Find where the given text appears and provide that cell's center as [X, Y] coordinate. 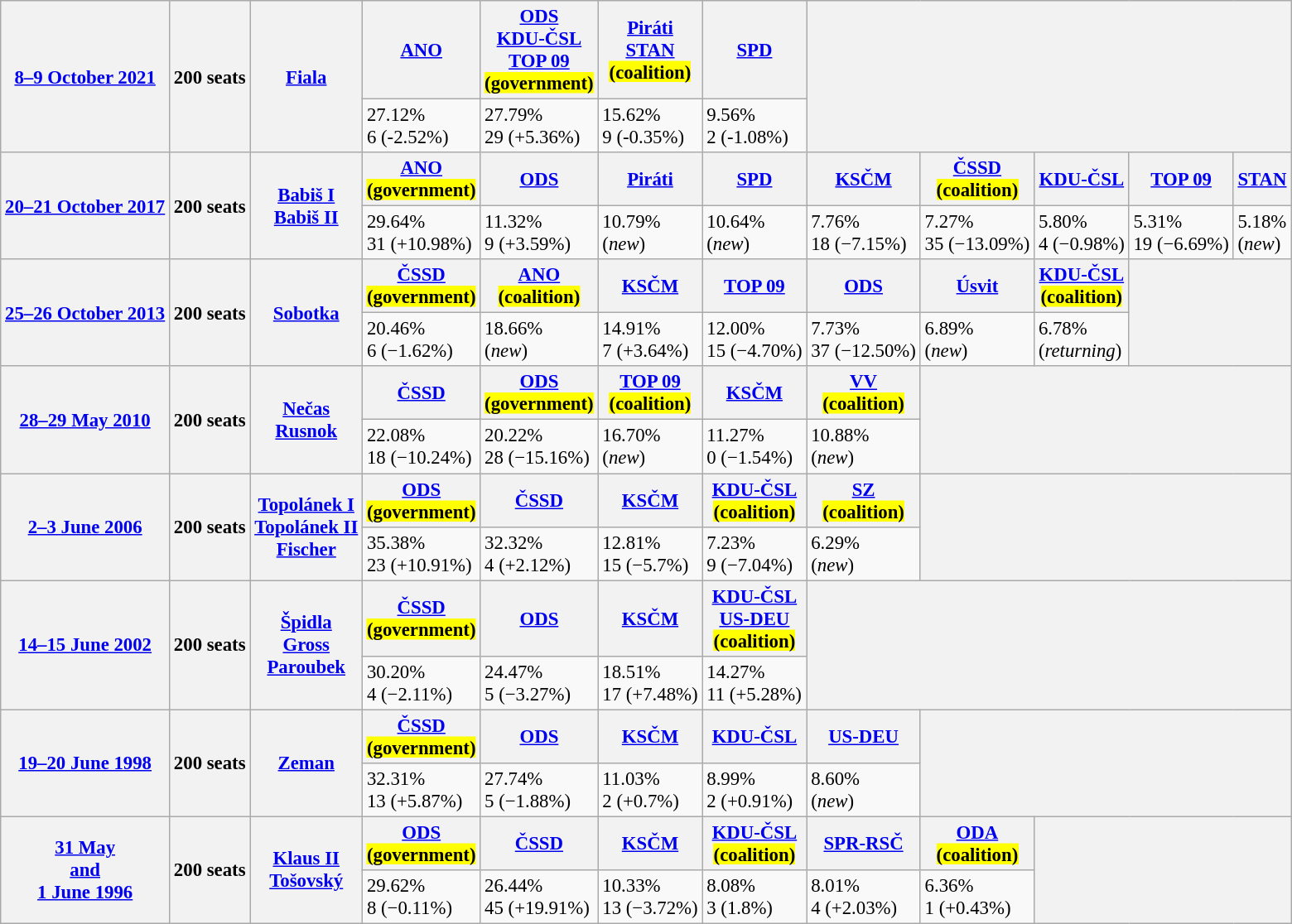
29.62%8 (−0.11%) [422, 898]
5.80%4 (−0.98%) [1082, 233]
NečasRusnok [306, 419]
10.33%13 (−3.72%) [650, 898]
STAN [1262, 179]
10.64%(new) [754, 233]
12.00%15 (−4.70%) [754, 339]
US-DEU [863, 737]
SPR-RSČ [863, 843]
ANO(government) [422, 179]
8.99%2 (+0.91%) [754, 790]
16.70%(new) [650, 447]
26.44%45 (+19.91%) [539, 898]
8.01%4 (+2.03%) [863, 898]
8–9 October 2021 [85, 76]
11.32%9 (+3.59%) [539, 233]
7.73%37 (−12.50%) [863, 339]
Úsvit [977, 286]
2–3 June 2006 [85, 527]
ANO [422, 50]
20–21 October 2017 [85, 205]
6.29%(new) [863, 553]
14.27%11 (+5.28%) [754, 682]
35.38%23 (+10.91%) [422, 553]
18.51%17 (+7.48%) [650, 682]
11.27%0 (−1.54%) [754, 447]
11.03%2 (+0.7%) [650, 790]
VV(coalition) [863, 392]
8.60%(new) [863, 790]
5.31%19 (−6.69%) [1181, 233]
22.08%18 (−10.24%) [422, 447]
SZ(coalition) [863, 500]
Fiala [306, 76]
32.31%13 (+5.87%) [422, 790]
25–26 October 2013 [85, 313]
PirátiSTAN(coalition) [650, 50]
12.81%15 (−5.7%) [650, 553]
Klaus IITošovský [306, 869]
30.20%4 (−2.11%) [422, 682]
Zeman [306, 763]
10.88%(new) [863, 447]
7.27%35 (−13.09%) [977, 233]
20.46%6 (−1.62%) [422, 339]
6.78%(returning) [1082, 339]
ANO(coalition) [539, 286]
29.64%31 (+10.98%) [422, 233]
15.62%9 (-0.35%) [650, 126]
31 Mayand1 June 1996 [85, 869]
10.79%(new) [650, 233]
KDU-ČSLUS-DEU(coalition) [754, 618]
7.76%18 (−7.15%) [863, 233]
Piráti [650, 179]
ČSSD(coalition) [977, 179]
27.12%6 (-2.52%) [422, 126]
Babiš I Babiš II [306, 205]
Sobotka [306, 313]
18.66%(new) [539, 339]
14.91%7 (+3.64%) [650, 339]
28–29 May 2010 [85, 419]
24.47%5 (−3.27%) [539, 682]
Topolánek ITopolánek IIFischer [306, 527]
27.74%5 (−1.88%) [539, 790]
8.08%3 (1.8%) [754, 898]
TOP 09(coalition) [650, 392]
20.22%28 (−15.16%) [539, 447]
27.79%29 (+5.36%) [539, 126]
ODSKDU-ČSLTOP 09(government) [539, 50]
32.32%4 (+2.12%) [539, 553]
5.18%(new) [1262, 233]
ODA(coalition) [977, 843]
14–15 June 2002 [85, 645]
9.56%2 (-1.08%) [754, 126]
6.89%(new) [977, 339]
7.23%9 (−7.04%) [754, 553]
19–20 June 1998 [85, 763]
ŠpidlaGrossParoubek [306, 645]
6.36%1 (+0.43%) [977, 898]
